Detect which cell encompasses the target text, then output its [X, Y] center coordinate. 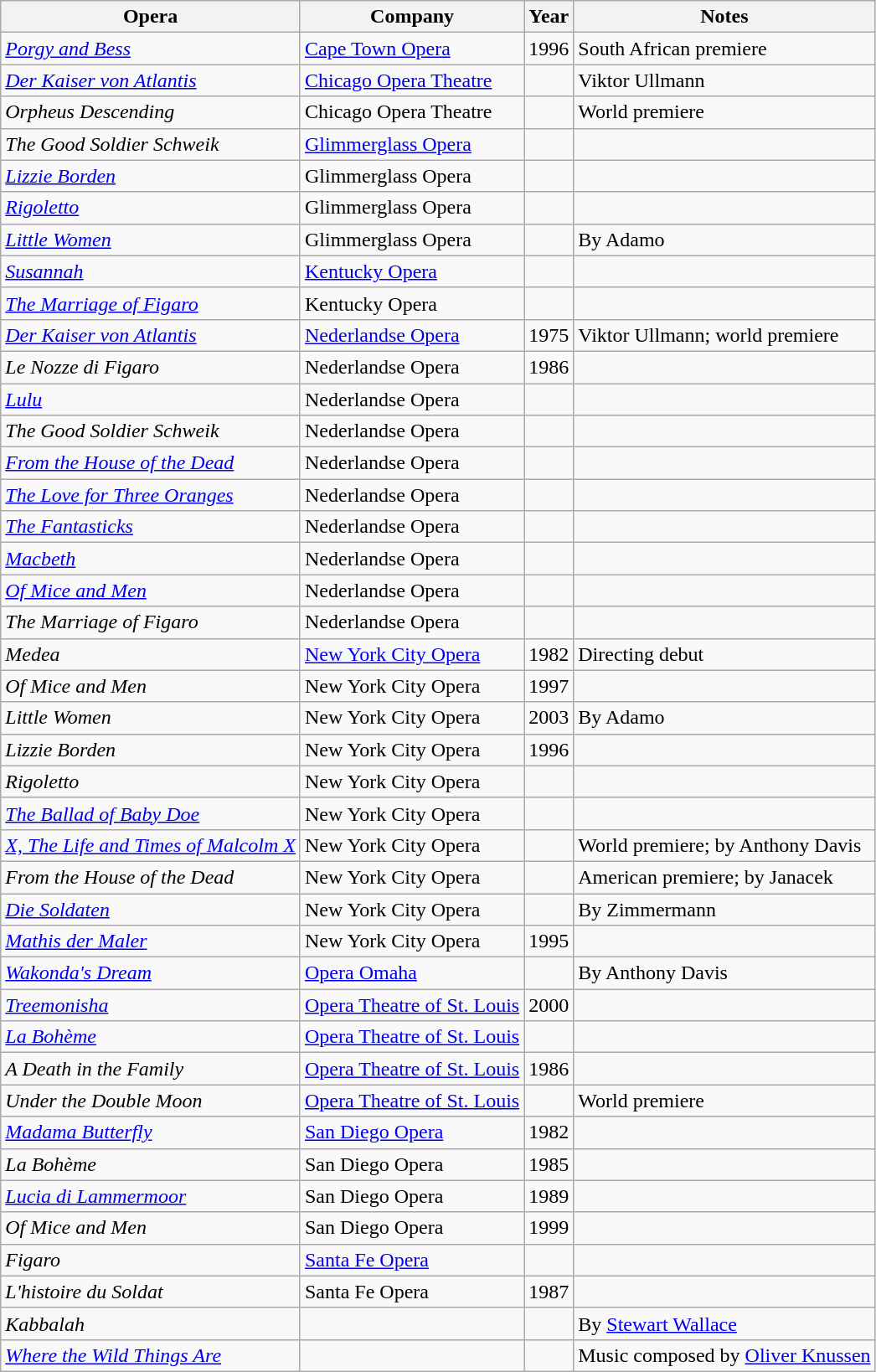
L'histoire du Soldat [151, 1292]
Music composed by Oliver Knussen [724, 1355]
By Stewart Wallace [724, 1323]
Macbeth [151, 559]
A Death in the Family [151, 1069]
The Love for Three Oranges [151, 495]
By Zimmermann [724, 909]
1985 [549, 1164]
2000 [549, 1005]
Orpheus Descending [151, 112]
World premiere; by Anthony Davis [724, 845]
2003 [549, 718]
Company [412, 17]
Madama Butterfly [151, 1132]
Die Soldaten [151, 909]
Kabbalah [151, 1323]
Notes [724, 17]
The Fantasticks [151, 527]
Cape Town Opera [412, 49]
Year [549, 17]
Viktor Ullmann; world premiere [724, 335]
Under the Double Moon [151, 1101]
American premiere; by Janacek [724, 877]
Porgy and Bess [151, 49]
By Anthony Davis [724, 973]
Viktor Ullmann [724, 80]
1989 [549, 1196]
1987 [549, 1292]
1997 [549, 686]
1999 [549, 1228]
1975 [549, 335]
X, The Life and Times of Malcolm X [151, 845]
Opera [151, 17]
Mathis der Maler [151, 941]
Where the Wild Things Are [151, 1355]
South African premiere [724, 49]
Opera Omaha [412, 973]
Lulu [151, 400]
Medea [151, 654]
The Ballad of Baby Doe [151, 813]
Susannah [151, 271]
Le Nozze di Figaro [151, 367]
Directing debut [724, 654]
Figaro [151, 1260]
Wakonda's Dream [151, 973]
1995 [549, 941]
Treemonisha [151, 1005]
Lucia di Lammermoor [151, 1196]
